Find where the given text appears and provide that cell's center as (X, Y) coordinate. 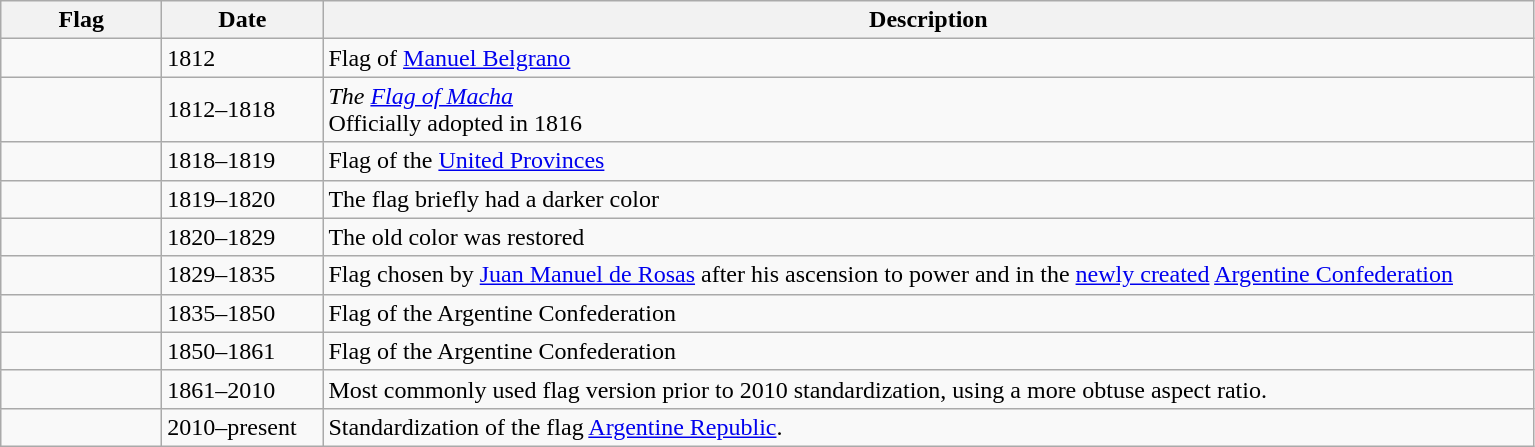
Flag chosen by Juan Manuel de Rosas after his ascension to power and in the newly created Argentine Confederation (928, 275)
Standardization of the flag Argentine Republic. (928, 427)
Description (928, 20)
1818–1819 (242, 161)
The old color was restored (928, 237)
Flag of the United Provinces (928, 161)
The Flag of MachaOfficially adopted in 1816 (928, 110)
1820–1829 (242, 237)
1835–1850 (242, 313)
1829–1835 (242, 275)
Date (242, 20)
1861–2010 (242, 389)
Flag of Manuel Belgrano (928, 58)
The flag briefly had a darker color (928, 199)
1812–1818 (242, 110)
Flag (82, 20)
Most commonly used flag version prior to 2010 standardization, using a more obtuse aspect ratio. (928, 389)
2010–present (242, 427)
1850–1861 (242, 351)
1812 (242, 58)
1819–1820 (242, 199)
